Provide the (X, Y) coordinate of the cell's center where the given text is located.  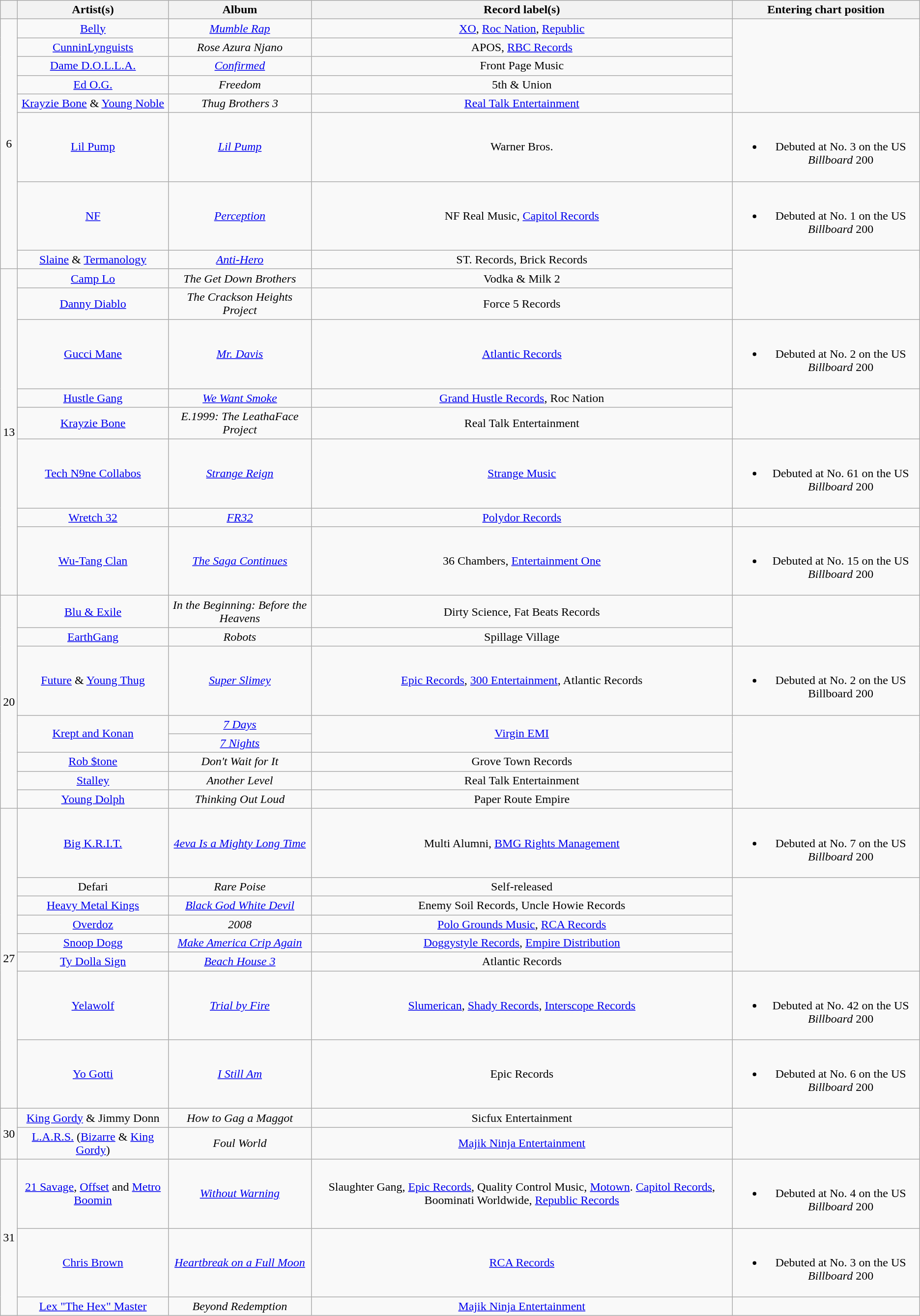
Debuted at No. 4 on the US Billboard 200 (826, 1194)
5th & Union (521, 85)
Enemy Soil Records, Uncle Howie Records (521, 905)
Overdoz (93, 924)
Multi Alumni, BMG Rights Management (521, 843)
Debuted at No. 7 on the US Billboard 200 (826, 843)
Danny Diablo (93, 304)
I Still Am (240, 1074)
Spillage Village (521, 637)
Grand Hustle Records, Roc Nation (521, 398)
Artist(s) (93, 10)
Robots (240, 637)
Slumerican, Shady Records, Interscope Records (521, 1005)
Krept and Konan (93, 734)
Defari (93, 887)
Heavy Metal Kings (93, 905)
How to Gag a Maggot (240, 1118)
Beyond Redemption (240, 1306)
Virgin EMI (521, 734)
Paper Route Empire (521, 799)
Thug Brothers 3 (240, 103)
Yo Gotti (93, 1074)
We Want Smoke (240, 398)
Tech N9ne Collabos (93, 474)
Snoop Dogg (93, 943)
EarthGang (93, 637)
Blu & Exile (93, 611)
Self-released (521, 887)
Freedom (240, 85)
27 (9, 958)
Epic Records, 300 Entertainment, Atlantic Records (521, 681)
In the Beginning: Before the Heavens (240, 611)
CunninLynguists (93, 47)
Camp Lo (93, 278)
Rob $tone (93, 762)
Front Page Music (521, 66)
Hustle Gang (93, 398)
Warner Bros. (521, 147)
Krayzie Bone & Young Noble (93, 103)
Heartbreak on a Full Moon (240, 1262)
Future & Young Thug (93, 681)
Sicfux Entertainment (521, 1118)
Polo Grounds Music, RCA Records (521, 924)
Belly (93, 29)
Big K.R.I.T. (93, 843)
L.A.R.S. (Bizarre & King Gordy) (93, 1143)
Without Warning (240, 1194)
Ed O.G. (93, 85)
Album (240, 10)
The Crackson Heights Project (240, 304)
Beach House 3 (240, 962)
4eva Is a Mighty Long Time (240, 843)
Debuted at No. 61 on the US Billboard 200 (826, 474)
Wretch 32 (93, 517)
Debuted at No. 1 on the US Billboard 200 (826, 216)
Yelawolf (93, 1005)
7 Days (240, 724)
Epic Records (521, 1074)
Wu-Tang Clan (93, 561)
Record label(s) (521, 10)
2008 (240, 924)
7 Nights (240, 743)
Confirmed (240, 66)
Gucci Mane (93, 354)
Thinking Out Loud (240, 799)
Debuted at No. 42 on the US Billboard 200 (826, 1005)
FR32 (240, 517)
Mumble Rap (240, 29)
Ty Dolla Sign (93, 962)
Strange Reign (240, 474)
Rose Azura Njano (240, 47)
Slaughter Gang, Epic Records, Quality Control Music, Motown. Capitol Records, Boominati Worldwide, Republic Records (521, 1194)
Don't Wait for It (240, 762)
APOS, RBC Records (521, 47)
Mr. Davis (240, 354)
36 Chambers, Entertainment One (521, 561)
31 (9, 1237)
Entering chart position (826, 10)
Debuted at No. 6 on the US Billboard 200 (826, 1074)
Doggystyle Records, Empire Distribution (521, 943)
Slaine & Termanology (93, 259)
Another Level (240, 780)
Polydor Records (521, 517)
Perception (240, 216)
Young Dolph (93, 799)
The Saga Continues (240, 561)
Lex "The Hex" Master (93, 1306)
Super Slimey (240, 681)
Anti-Hero (240, 259)
30 (9, 1134)
Debuted at No. 15 on the US Billboard 200 (826, 561)
NF (93, 216)
E.1999: The LeathaFace Project (240, 424)
RCA Records (521, 1262)
Strange Music (521, 474)
ST. Records, Brick Records (521, 259)
Krayzie Bone (93, 424)
20 (9, 702)
21 Savage, Offset and Metro Boomin (93, 1194)
13 (9, 432)
The Get Down Brothers (240, 278)
Dame D.O.L.L.A. (93, 66)
King Gordy & Jimmy Donn (93, 1118)
Chris Brown (93, 1262)
6 (9, 144)
Make America Crip Again (240, 943)
Dirty Science, Fat Beats Records (521, 611)
NF Real Music, Capitol Records (521, 216)
Stalley (93, 780)
Trial by Fire (240, 1005)
Foul World (240, 1143)
Rare Poise (240, 887)
Grove Town Records (521, 762)
XO, Roc Nation, Republic (521, 29)
Black God White Devil (240, 905)
Force 5 Records (521, 304)
Vodka & Milk 2 (521, 278)
